Detect which cell encompasses the target text, then output its (X, Y) center coordinate. 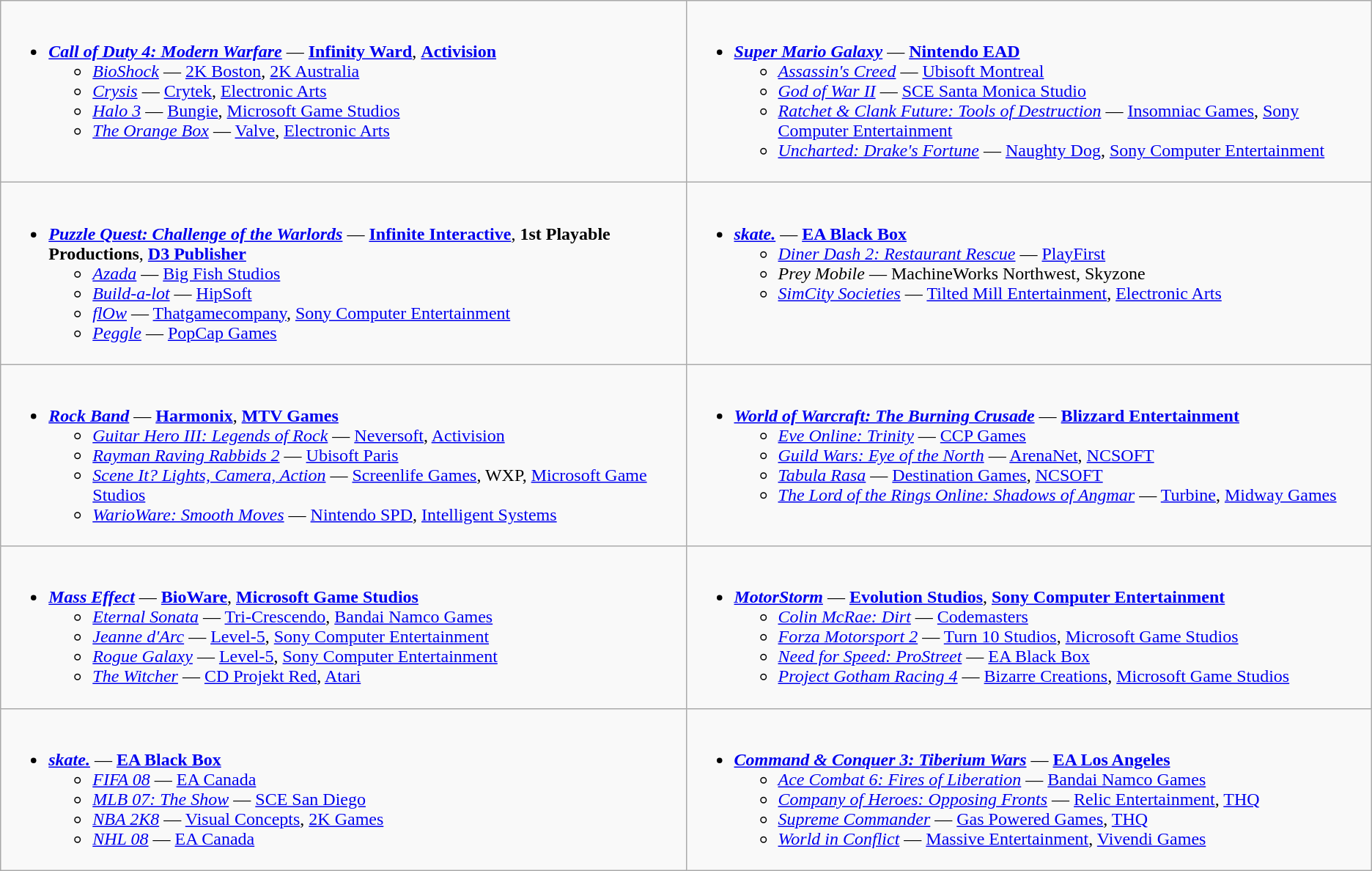
skate. — EA Black BoxFIFA 08 — EA CanadaMLB 07: The Show — SCE San DiegoNBA 2K8 — Visual Concepts, 2K GamesNHL 08 — EA Canada (343, 789)
